Detect which cell encompasses the target text, then output its (X, Y) center coordinate. 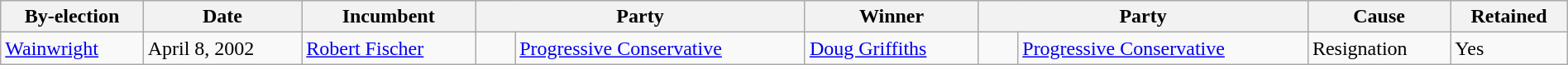
Resignation (1379, 48)
Robert Fischer (389, 48)
Date (222, 17)
Incumbent (389, 17)
Retained (1508, 17)
By-election (72, 17)
Doug Griffiths (892, 48)
Winner (892, 17)
Wainwright (72, 48)
April 8, 2002 (222, 48)
Yes (1508, 48)
Cause (1379, 17)
